Provide the (X, Y) coordinate of the cell's center where the given text is located.  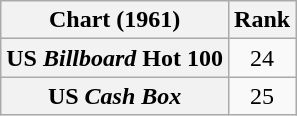
Chart (1961) (115, 20)
24 (262, 58)
Rank (262, 20)
25 (262, 96)
US Cash Box (115, 96)
US Billboard Hot 100 (115, 58)
